Scan for the cell matching the given text and deliver its [x, y] coordinate at center. 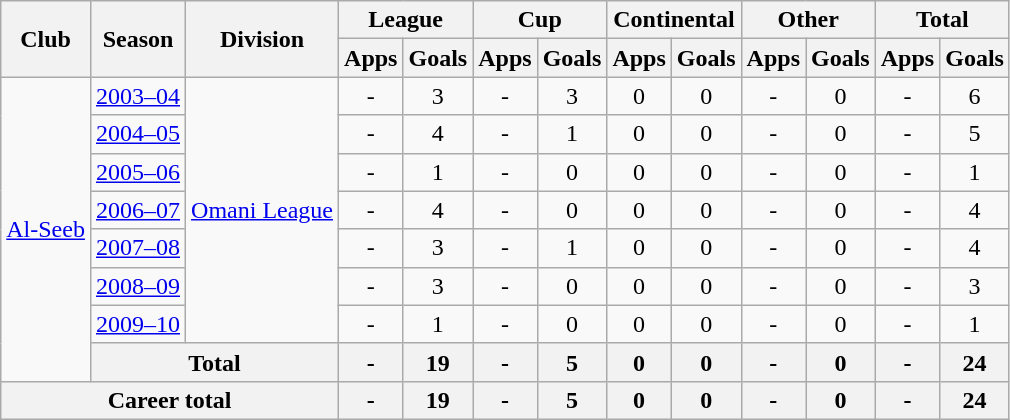
2008–09 [138, 286]
Division [262, 39]
2007–08 [138, 248]
Al-Seeb [46, 229]
Cup [540, 20]
League [406, 20]
Career total [170, 400]
2005–06 [138, 172]
Continental [674, 20]
2009–10 [138, 324]
Season [138, 39]
6 [975, 96]
Other [808, 20]
2006–07 [138, 210]
2003–04 [138, 96]
Club [46, 39]
2004–05 [138, 134]
Omani League [262, 210]
